Return (X, Y) of the center of cell containing provided text 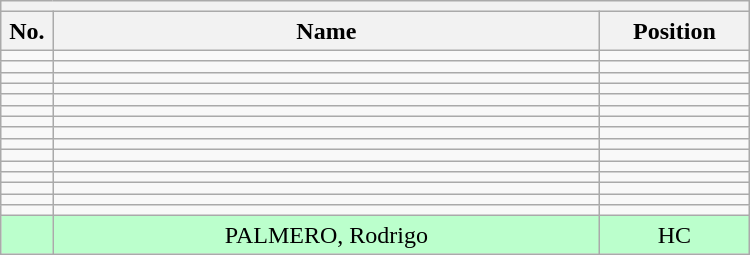
Name (326, 31)
Position (675, 31)
PALMERO, Rodrigo (326, 235)
HC (675, 235)
No. (27, 31)
